For the text-containing cell, return its midpoint in (x, y) coordinate format. 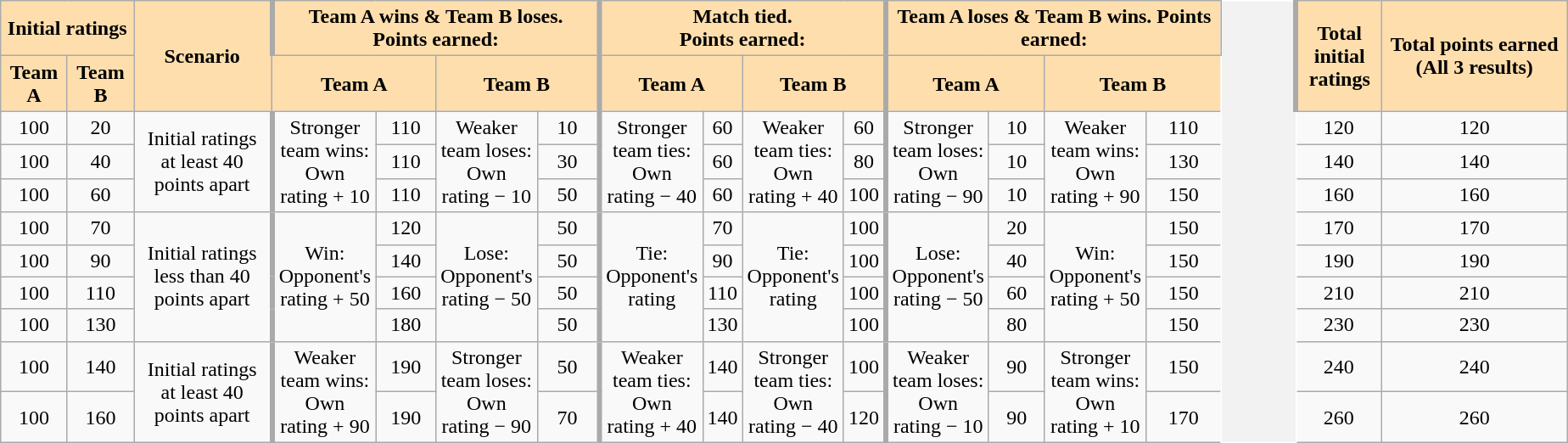
Team A wins & Team B loses.Points earned: (436, 29)
Initial ratings less than 40 points apart (204, 277)
Total initial ratings (1339, 56)
180 (406, 325)
30 (568, 162)
Team A loses & Team B wins. Points earned: (1054, 29)
Scenario (204, 56)
Initial ratings (68, 29)
Match tied.Points earned: (742, 29)
Total points earned (All 3 results) (1475, 56)
